Capture the cell that displays the provided text and extract its [x, y] central coordinate. 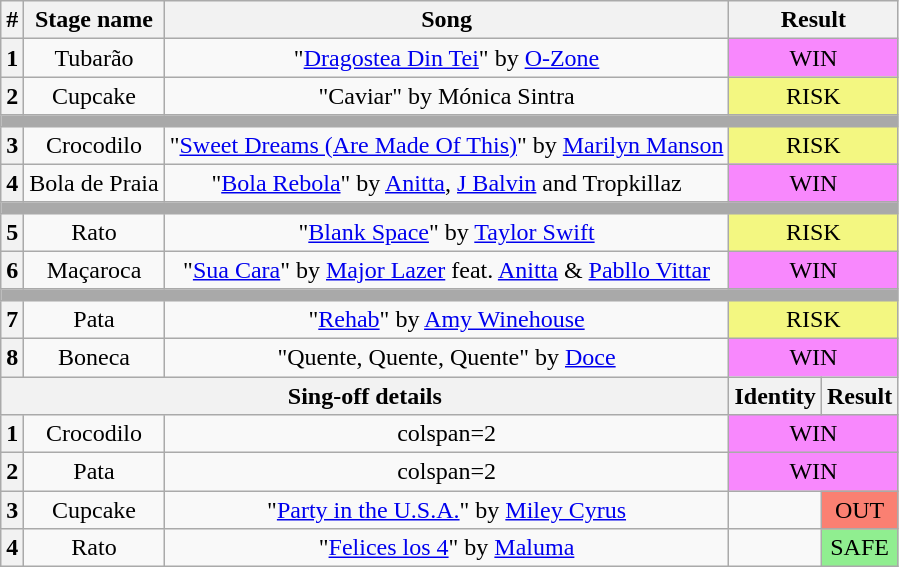
Stage name [94, 20]
"Rehab" by Amy Winehouse [446, 319]
"Blank Space" by Taylor Swift [446, 232]
"Felices los 4" by Maluma [446, 548]
Tubarão [94, 58]
"Bola Rebola" by Anitta, J Balvin and Tropkillaz [446, 183]
# [12, 20]
7 [12, 319]
Maçaroca [94, 270]
"Sua Cara" by Major Lazer feat. Anitta & Pabllo Vittar [446, 270]
"Quente, Quente, Quente" by Doce [446, 357]
8 [12, 357]
SAFE [859, 548]
Boneca [94, 357]
"Party in the U.S.A." by Miley Cyrus [446, 510]
"Caviar" by Mónica Sintra [446, 96]
OUT [859, 510]
"Dragostea Din Tei" by O-Zone [446, 58]
Sing-off details [365, 395]
Song [446, 20]
Identity [775, 395]
5 [12, 232]
"Sweet Dreams (Are Made Of This)" by Marilyn Manson [446, 145]
6 [12, 270]
Bola de Praia [94, 183]
